Locate the cell with the specified text and output its [X, Y] center coordinate. 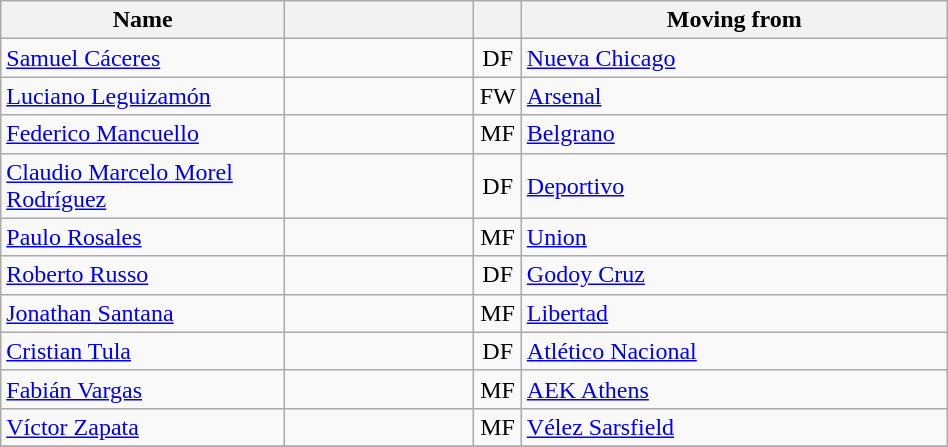
Arsenal [734, 96]
AEK Athens [734, 389]
Paulo Rosales [143, 237]
Union [734, 237]
Moving from [734, 20]
Cristian Tula [143, 351]
Jonathan Santana [143, 313]
Belgrano [734, 134]
Víctor Zapata [143, 427]
Claudio Marcelo Morel Rodríguez [143, 186]
Libertad [734, 313]
Fabián Vargas [143, 389]
Federico Mancuello [143, 134]
FW [498, 96]
Roberto Russo [143, 275]
Godoy Cruz [734, 275]
Name [143, 20]
Luciano Leguizamón [143, 96]
Atlético Nacional [734, 351]
Nueva Chicago [734, 58]
Deportivo [734, 186]
Vélez Sarsfield [734, 427]
Samuel Cáceres [143, 58]
